Output the [X, Y] coordinate of the center of the cell containing the given text.  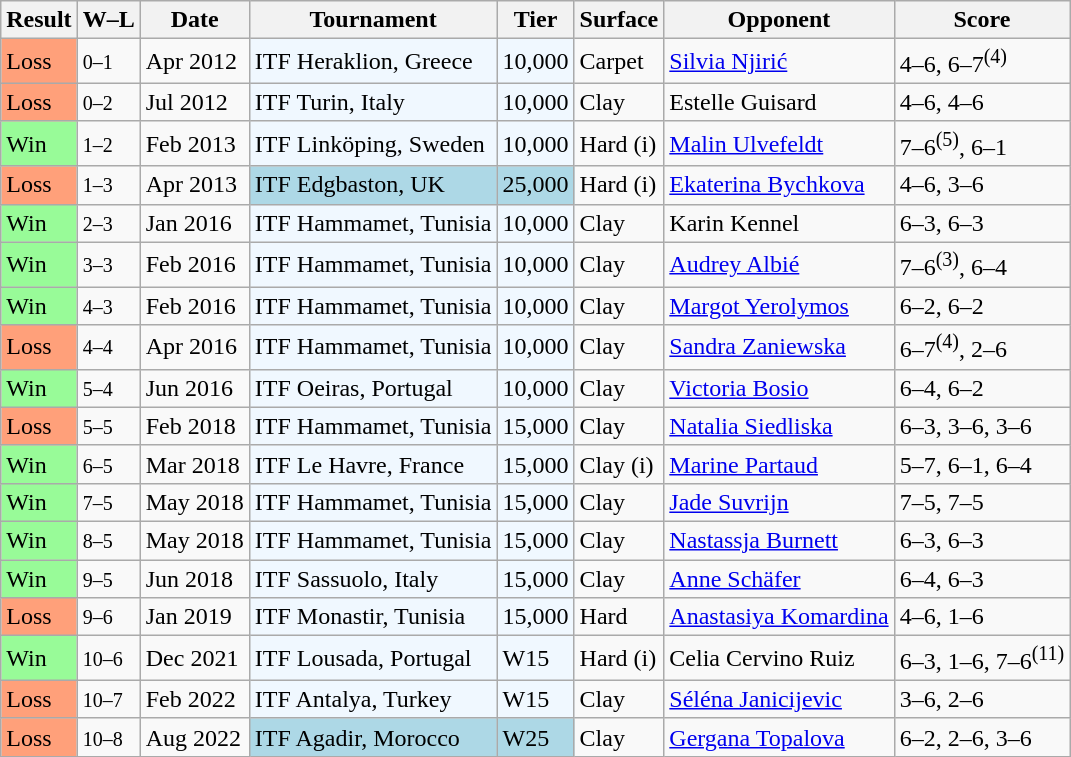
Tier [536, 20]
ITF Heraklion, Greece [373, 62]
Karin Kennel [779, 223]
10–6 [108, 658]
7–6(5), 6–1 [982, 144]
ITF Sassuolo, Italy [373, 579]
Score [982, 20]
4–4 [108, 348]
W–L [108, 20]
8–5 [108, 541]
2–3 [108, 223]
7–5 [108, 502]
0–2 [108, 102]
9–5 [108, 579]
4–6, 1–6 [982, 617]
6–3, 1–6, 7–6(11) [982, 658]
7–6(3), 6–4 [982, 264]
Surface [619, 20]
Victoria Bosio [779, 388]
6–2, 6–2 [982, 306]
Natalia Siedliska [779, 426]
Marine Partaud [779, 464]
4–6, 3–6 [982, 185]
Date [194, 20]
Apr 2016 [194, 348]
ITF Edgbaston, UK [373, 185]
Opponent [779, 20]
ITF Oeiras, Portugal [373, 388]
ITF Linköping, Sweden [373, 144]
ITF Antalya, Turkey [373, 699]
Tournament [373, 20]
Nastassja Burnett [779, 541]
Aug 2022 [194, 737]
4–6, 4–6 [982, 102]
6–4, 6–3 [982, 579]
Apr 2012 [194, 62]
Jan 2019 [194, 617]
Anastasiya Komardina [779, 617]
ITF Lousada, Portugal [373, 658]
6–3, 3–6, 3–6 [982, 426]
Feb 2018 [194, 426]
4–3 [108, 306]
ITF Monastir, Tunisia [373, 617]
Mar 2018 [194, 464]
9–6 [108, 617]
Jul 2012 [194, 102]
Jan 2016 [194, 223]
Sandra Zaniewska [779, 348]
25,000 [536, 185]
Jun 2018 [194, 579]
Ekaterina Bychkova [779, 185]
Celia Cervino Ruiz [779, 658]
5–4 [108, 388]
Jun 2016 [194, 388]
Carpet [619, 62]
Dec 2021 [194, 658]
Feb 2013 [194, 144]
Malin Ulvefeldt [779, 144]
ITF Le Havre, France [373, 464]
5–5 [108, 426]
W25 [536, 737]
7–5, 7–5 [982, 502]
6–7(4), 2–6 [982, 348]
0–1 [108, 62]
6–4, 6–2 [982, 388]
1–2 [108, 144]
10–8 [108, 737]
6–2, 2–6, 3–6 [982, 737]
Clay (i) [619, 464]
Audrey Albié [779, 264]
Estelle Guisard [779, 102]
10–7 [108, 699]
Apr 2013 [194, 185]
Séléna Janicijevic [779, 699]
Silvia Njirić [779, 62]
3–6, 2–6 [982, 699]
1–3 [108, 185]
Margot Yerolymos [779, 306]
3–3 [108, 264]
Gergana Topalova [779, 737]
Jade Suvrijn [779, 502]
Result [39, 20]
ITF Agadir, Morocco [373, 737]
Anne Schäfer [779, 579]
Feb 2022 [194, 699]
ITF Turin, Italy [373, 102]
5–7, 6–1, 6–4 [982, 464]
6–5 [108, 464]
Hard [619, 617]
4–6, 6–7(4) [982, 62]
